For the text-containing cell, return its midpoint in (x, y) coordinate format. 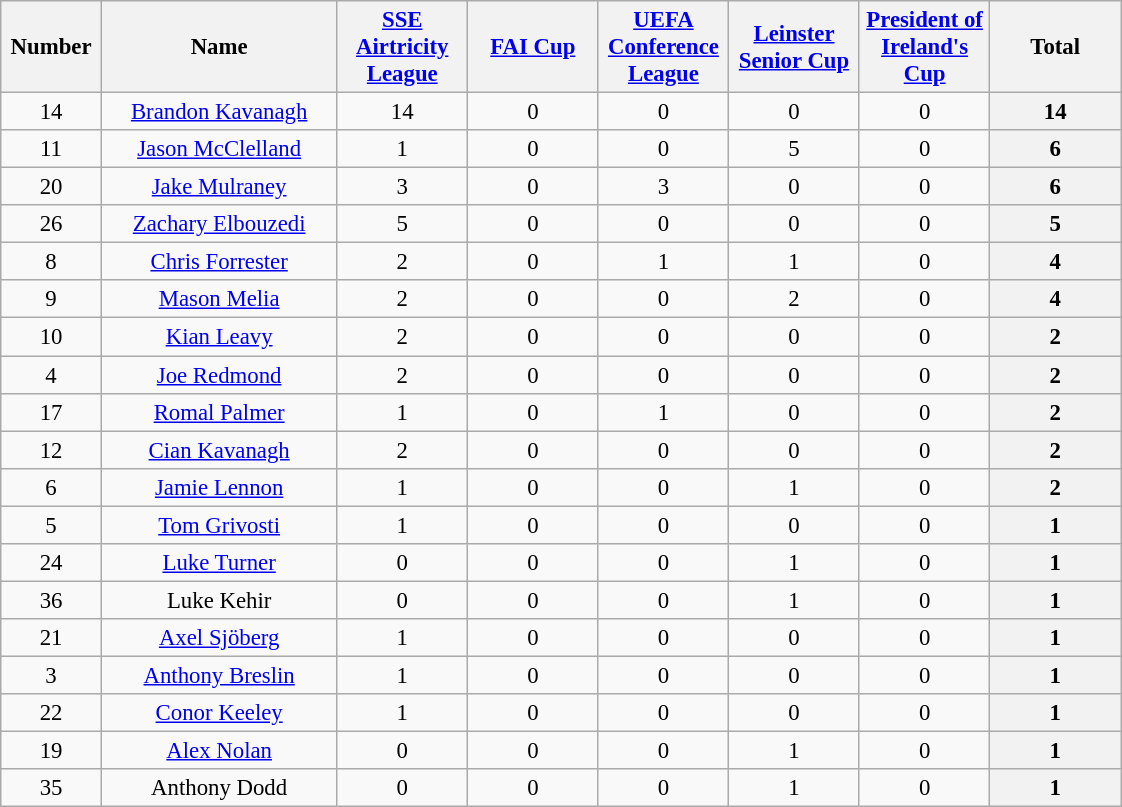
FAI Cup (534, 47)
Name (219, 47)
Mason Melia (219, 299)
20 (52, 187)
Jason McClelland (219, 149)
Romal Palmer (219, 412)
Jake Mulraney (219, 187)
Zachary Elbouzedi (219, 224)
9 (52, 299)
Cian Kavanagh (219, 450)
Jamie Lennon (219, 487)
8 (52, 262)
Axel Sjöberg (219, 638)
24 (52, 563)
Total (1056, 47)
Brandon Kavanagh (219, 112)
22 (52, 713)
Conor Keeley (219, 713)
UEFA Conference League (664, 47)
SSE Airtricity League (402, 47)
17 (52, 412)
President of Ireland's Cup (924, 47)
Kian Leavy (219, 337)
11 (52, 149)
12 (52, 450)
Joe Redmond (219, 375)
26 (52, 224)
Tom Grivosti (219, 525)
Luke Kehir (219, 600)
Anthony Breslin (219, 675)
Luke Turner (219, 563)
19 (52, 751)
Chris Forrester (219, 262)
10 (52, 337)
36 (52, 600)
Number (52, 47)
Anthony Dodd (219, 788)
21 (52, 638)
Alex Nolan (219, 751)
35 (52, 788)
Leinster Senior Cup (794, 47)
